Provide the (X, Y) coordinate of the cell's center where the given text is located.  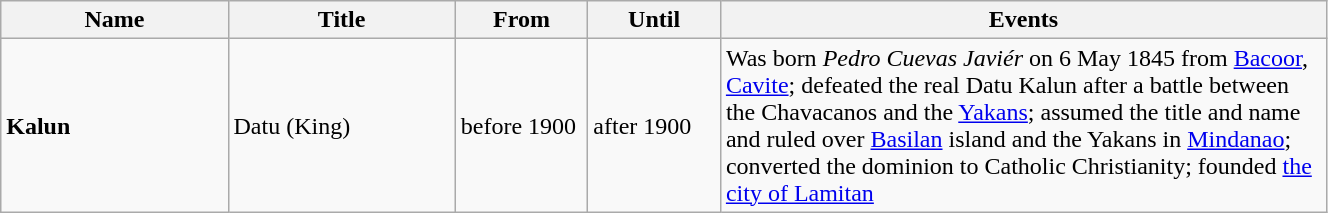
before 1900 (522, 126)
From (522, 20)
after 1900 (654, 126)
Events (1023, 20)
Name (114, 20)
Until (654, 20)
Datu (King) (342, 126)
Kalun (114, 126)
Title (342, 20)
